Find where the given text appears and provide that cell's center as (X, Y) coordinate. 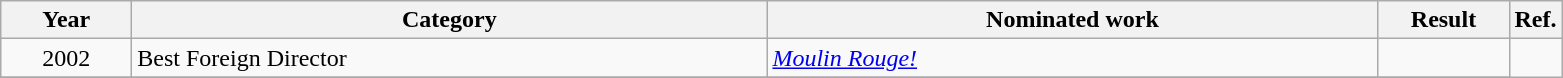
Ref. (1536, 20)
Nominated work (1072, 20)
2002 (66, 58)
Result (1444, 20)
Best Foreign Director (450, 58)
Year (66, 20)
Category (450, 20)
Moulin Rouge! (1072, 58)
